Detect which cell encompasses the target text, then output its (X, Y) center coordinate. 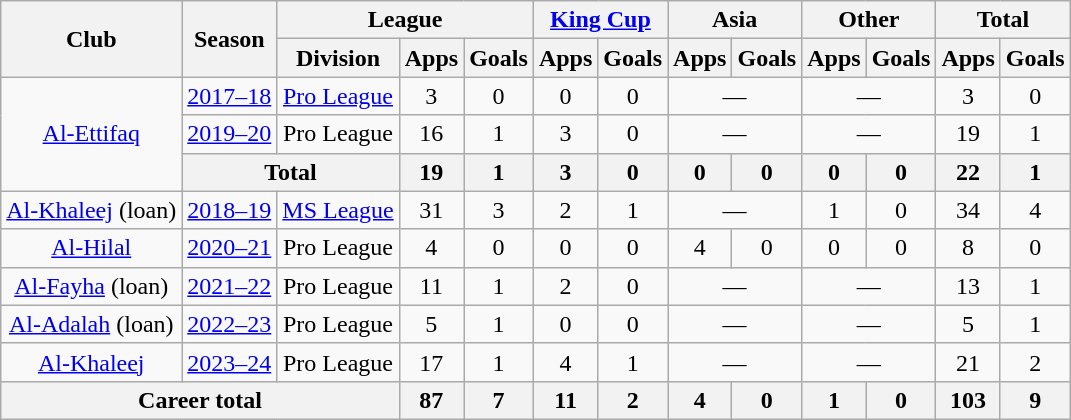
2021–22 (230, 286)
31 (431, 210)
8 (968, 248)
13 (968, 286)
King Cup (600, 20)
9 (1035, 400)
22 (968, 172)
2018–19 (230, 210)
Season (230, 39)
Other (869, 20)
Club (92, 39)
League (406, 20)
Al-Ettifaq (92, 134)
Al-Khaleej (92, 362)
17 (431, 362)
2022–23 (230, 324)
MS League (338, 210)
2020–21 (230, 248)
Division (338, 58)
7 (499, 400)
87 (431, 400)
34 (968, 210)
16 (431, 134)
Al-Hilal (92, 248)
2023–24 (230, 362)
Al-Adalah (loan) (92, 324)
103 (968, 400)
Career total (200, 400)
Al-Fayha (loan) (92, 286)
21 (968, 362)
Al-Khaleej (loan) (92, 210)
Asia (735, 20)
2019–20 (230, 134)
2017–18 (230, 96)
